Determine the (x, y) coordinate at the center of the cell enclosing the given text.  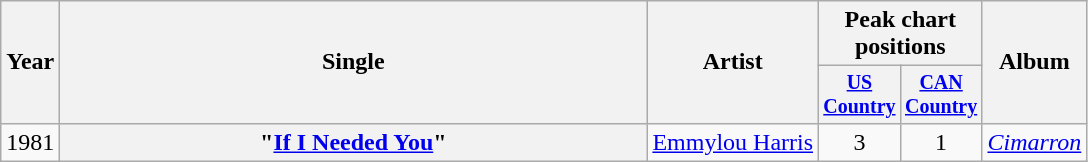
US Country (860, 94)
3 (860, 142)
Emmylou Harris (733, 142)
Single (354, 62)
Album (1034, 62)
"If I Needed You" (354, 142)
1981 (30, 142)
CAN Country (941, 94)
1 (941, 142)
Year (30, 62)
Cimarron (1034, 142)
Peak chartpositions (900, 34)
Artist (733, 62)
